Determine the [x, y] coordinate at the center of the cell enclosing the given text.  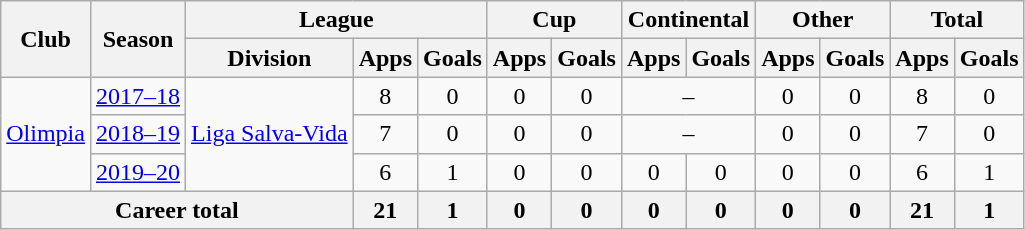
League [337, 20]
Total [957, 20]
Continental [688, 20]
2017–18 [138, 96]
Career total [177, 210]
Liga Salva-Vida [270, 134]
Olimpia [46, 134]
Other [823, 20]
Club [46, 39]
Cup [554, 20]
Division [270, 58]
2019–20 [138, 172]
2018–19 [138, 134]
Season [138, 39]
